Extract the (X, Y) coordinate from the center of the cell holding the provided text.  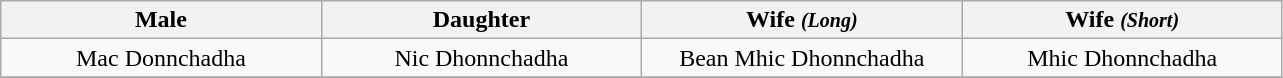
Wife (Short) (1122, 20)
Mac Donnchadha (161, 58)
Nic Dhonnchadha (481, 58)
Daughter (481, 20)
Wife (Long) (802, 20)
Mhic Dhonnchadha (1122, 58)
Bean Mhic Dhonnchadha (802, 58)
Male (161, 20)
